Return (x, y) of the center of cell containing provided text 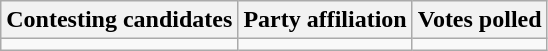
Contesting candidates (120, 20)
Party affiliation (325, 20)
Votes polled (480, 20)
